Identify which cell holds the provided text, then report its (X, Y) central coordinate. 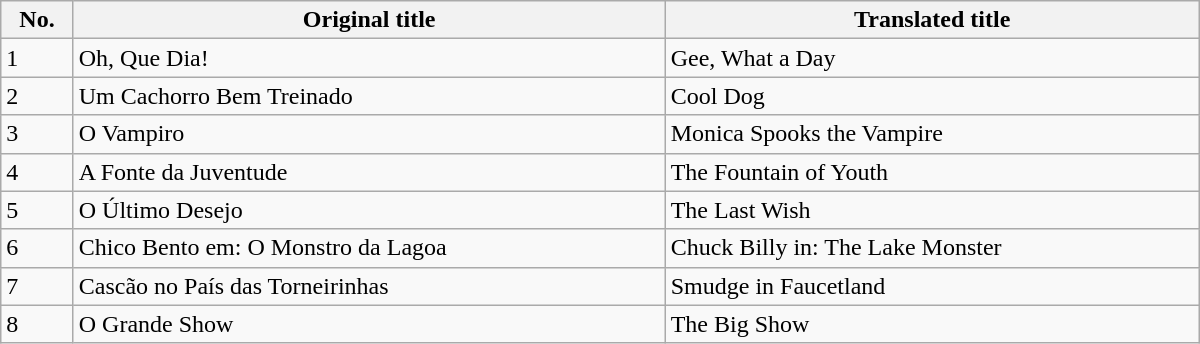
Cool Dog (932, 96)
O Vampiro (369, 134)
The Fountain of Youth (932, 172)
Um Cachorro Bem Treinado (369, 96)
No. (37, 20)
The Last Wish (932, 210)
O Grande Show (369, 324)
A Fonte da Juventude (369, 172)
1 (37, 58)
8 (37, 324)
3 (37, 134)
Smudge in Faucetland (932, 286)
Oh, Que Dia! (369, 58)
Chico Bento em: O Monstro da Lagoa (369, 248)
O Último Desejo (369, 210)
Chuck Billy in: The Lake Monster (932, 248)
Translated title (932, 20)
Monica Spooks the Vampire (932, 134)
Cascão no País das Torneirinhas (369, 286)
6 (37, 248)
5 (37, 210)
The Big Show (932, 324)
Gee, What a Day (932, 58)
7 (37, 286)
Original title (369, 20)
2 (37, 96)
4 (37, 172)
